Extract the [X, Y] coordinate from the center of the cell holding the provided text.  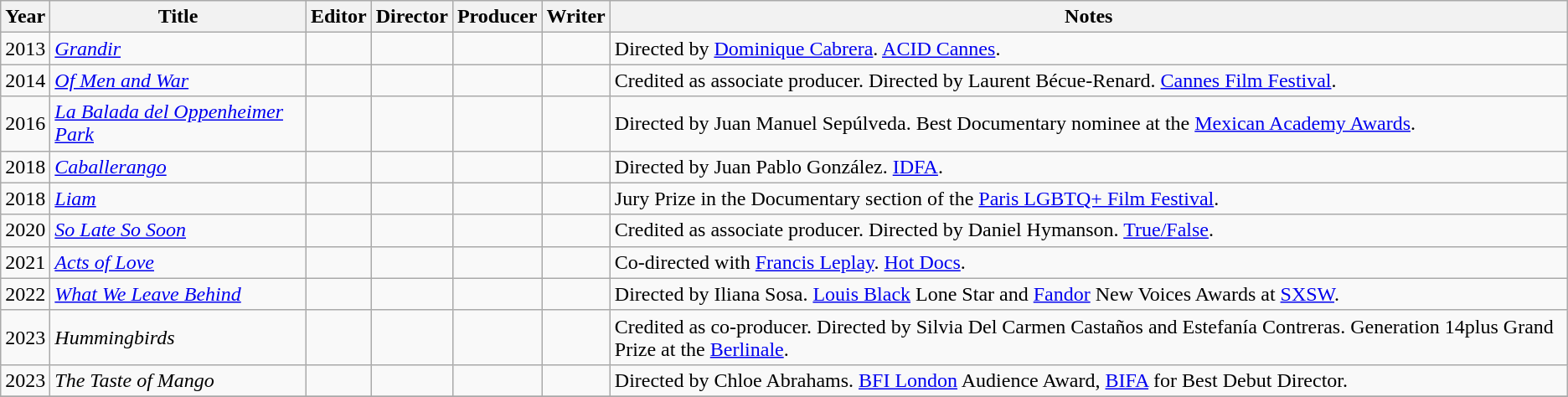
Liam [178, 198]
What We Leave Behind [178, 294]
2013 [25, 49]
Directed by Juan Pablo González. IDFA. [1089, 167]
Directed by Dominique Cabrera. ACID Cannes. [1089, 49]
Acts of Love [178, 262]
2016 [25, 124]
Title [178, 17]
Hummingbirds [178, 337]
Of Men and War [178, 80]
Grandir [178, 49]
So Late So Soon [178, 230]
Credited as associate producer. Directed by Daniel Hymanson. True/False. [1089, 230]
Caballerango [178, 167]
Directed by Juan Manuel Sepúlveda. Best Documentary nominee at the Mexican Academy Awards. [1089, 124]
Writer [576, 17]
Producer [498, 17]
The Taste of Mango [178, 380]
Jury Prize in the Documentary section of the Paris LGBTQ+ Film Festival. [1089, 198]
Director [412, 17]
Editor [338, 17]
Credited as associate producer. Directed by Laurent Bécue-Renard. Cannes Film Festival. [1089, 80]
Credited as co-producer. Directed by Silvia Del Carmen Castaños and Estefanía Contreras. Generation 14plus Grand Prize at the Berlinale. [1089, 337]
2022 [25, 294]
Notes [1089, 17]
Directed by Iliana Sosa. Louis Black Lone Star and Fandor New Voices Awards at SXSW. [1089, 294]
La Balada del Oppenheimer Park [178, 124]
Directed by Chloe Abrahams. BFI London Audience Award, BIFA for Best Debut Director. [1089, 380]
Year [25, 17]
2014 [25, 80]
2020 [25, 230]
Co-directed with Francis Leplay. Hot Docs. [1089, 262]
2021 [25, 262]
